Capture the cell that displays the provided text and extract its [X, Y] central coordinate. 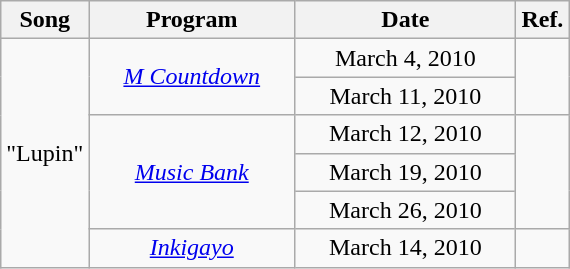
Song [45, 20]
"Lupin" [45, 153]
Inkigayo [192, 248]
M Countdown [192, 77]
Program [192, 20]
March 11, 2010 [406, 96]
March 26, 2010 [406, 210]
March 12, 2010 [406, 134]
Music Bank [192, 172]
March 19, 2010 [406, 172]
Ref. [542, 20]
March 14, 2010 [406, 248]
Date [406, 20]
March 4, 2010 [406, 58]
